Identify which cell holds the provided text, then report its (x, y) central coordinate. 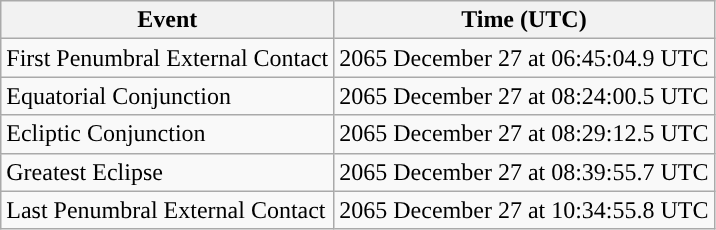
Greatest Eclipse (168, 172)
2065 December 27 at 08:39:55.7 UTC (524, 172)
First Penumbral External Contact (168, 58)
Ecliptic Conjunction (168, 134)
Equatorial Conjunction (168, 96)
Time (UTC) (524, 20)
2065 December 27 at 08:29:12.5 UTC (524, 134)
2065 December 27 at 08:24:00.5 UTC (524, 96)
2065 December 27 at 10:34:55.8 UTC (524, 210)
Event (168, 20)
Last Penumbral External Contact (168, 210)
2065 December 27 at 06:45:04.9 UTC (524, 58)
